Provide the [x, y] coordinate of the cell's center where the given text is located.  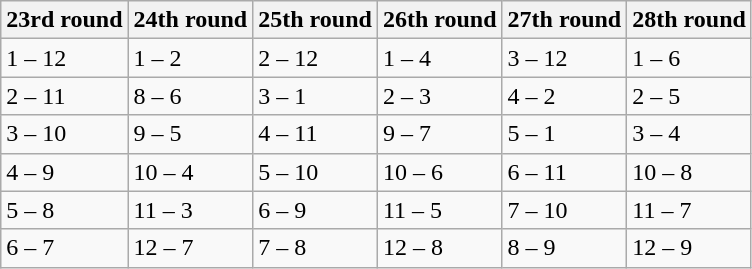
12 – 7 [190, 248]
27th round [564, 20]
25th round [316, 20]
7 – 10 [564, 210]
23rd round [64, 20]
8 – 9 [564, 248]
2 – 3 [440, 96]
10 – 8 [690, 172]
2 – 12 [316, 58]
3 – 1 [316, 96]
5 – 10 [316, 172]
3 – 10 [64, 134]
2 – 11 [64, 96]
1 – 6 [690, 58]
4 – 9 [64, 172]
26th round [440, 20]
10 – 4 [190, 172]
8 – 6 [190, 96]
12 – 8 [440, 248]
10 – 6 [440, 172]
5 – 8 [64, 210]
6 – 11 [564, 172]
28th round [690, 20]
1 – 2 [190, 58]
7 – 8 [316, 248]
2 – 5 [690, 96]
1 – 12 [64, 58]
6 – 7 [64, 248]
4 – 11 [316, 134]
9 – 7 [440, 134]
12 – 9 [690, 248]
4 – 2 [564, 96]
11 – 3 [190, 210]
9 – 5 [190, 134]
5 – 1 [564, 134]
11 – 5 [440, 210]
1 – 4 [440, 58]
11 – 7 [690, 210]
24th round [190, 20]
6 – 9 [316, 210]
3 – 4 [690, 134]
3 – 12 [564, 58]
